Find where the given text appears and provide that cell's center as (X, Y) coordinate. 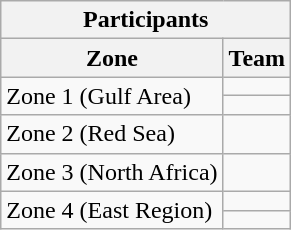
Zone (112, 58)
Participants (146, 20)
Zone 3 (North Africa) (112, 172)
Zone 4 (East Region) (112, 210)
Zone 2 (Red Sea) (112, 134)
Zone 1 (Gulf Area) (112, 96)
Team (257, 58)
